Determine the (X, Y) coordinate at the center of the cell enclosing the given text.  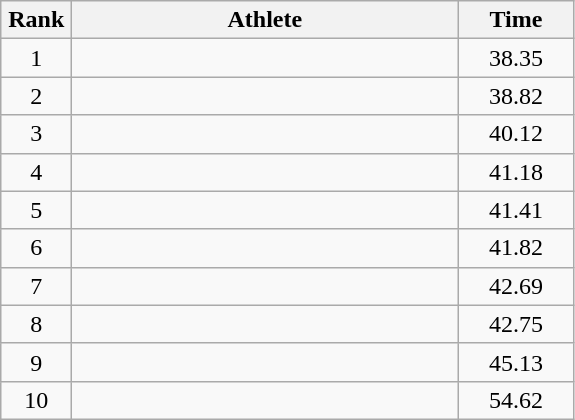
10 (36, 400)
9 (36, 362)
41.18 (516, 172)
3 (36, 134)
Athlete (265, 20)
54.62 (516, 400)
8 (36, 324)
41.41 (516, 210)
45.13 (516, 362)
41.82 (516, 248)
1 (36, 58)
4 (36, 172)
7 (36, 286)
38.82 (516, 96)
Rank (36, 20)
2 (36, 96)
42.69 (516, 286)
Time (516, 20)
6 (36, 248)
38.35 (516, 58)
42.75 (516, 324)
5 (36, 210)
40.12 (516, 134)
